Extract the [X, Y] coordinate from the center of the cell holding the provided text.  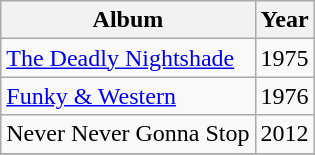
Funky & Western [128, 96]
Year [284, 20]
Never Never Gonna Stop [128, 134]
1976 [284, 96]
The Deadly Nightshade [128, 58]
2012 [284, 134]
1975 [284, 58]
Album [128, 20]
